Capture the cell that displays the provided text and extract its (X, Y) central coordinate. 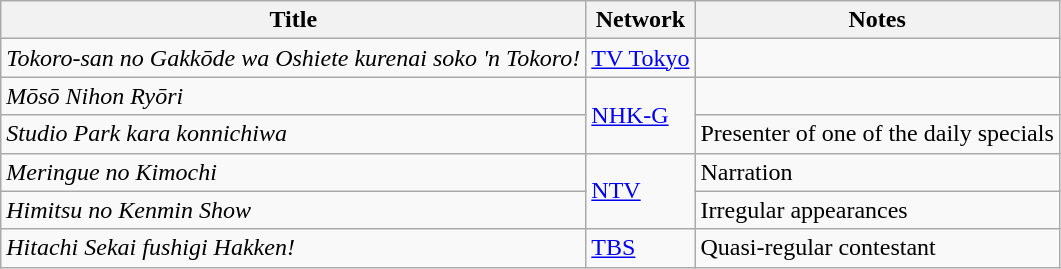
TBS (640, 248)
Himitsu no Kenmin Show (294, 210)
NTV (640, 191)
TV Tokyo (640, 58)
Notes (877, 20)
Narration (877, 172)
Network (640, 20)
Studio Park kara konnichiwa (294, 134)
Meringue no Kimochi (294, 172)
NHK-G (640, 115)
Quasi-regular contestant (877, 248)
Mōsō Nihon Ryōri (294, 96)
Irregular appearances (877, 210)
Presenter of one of the daily specials (877, 134)
Tokoro-san no Gakkōde wa Oshiete kurenai soko 'n Tokoro! (294, 58)
Title (294, 20)
Hitachi Sekai fushigi Hakken! (294, 248)
